Provide the [X, Y] coordinate of the cell's center where the given text is located.  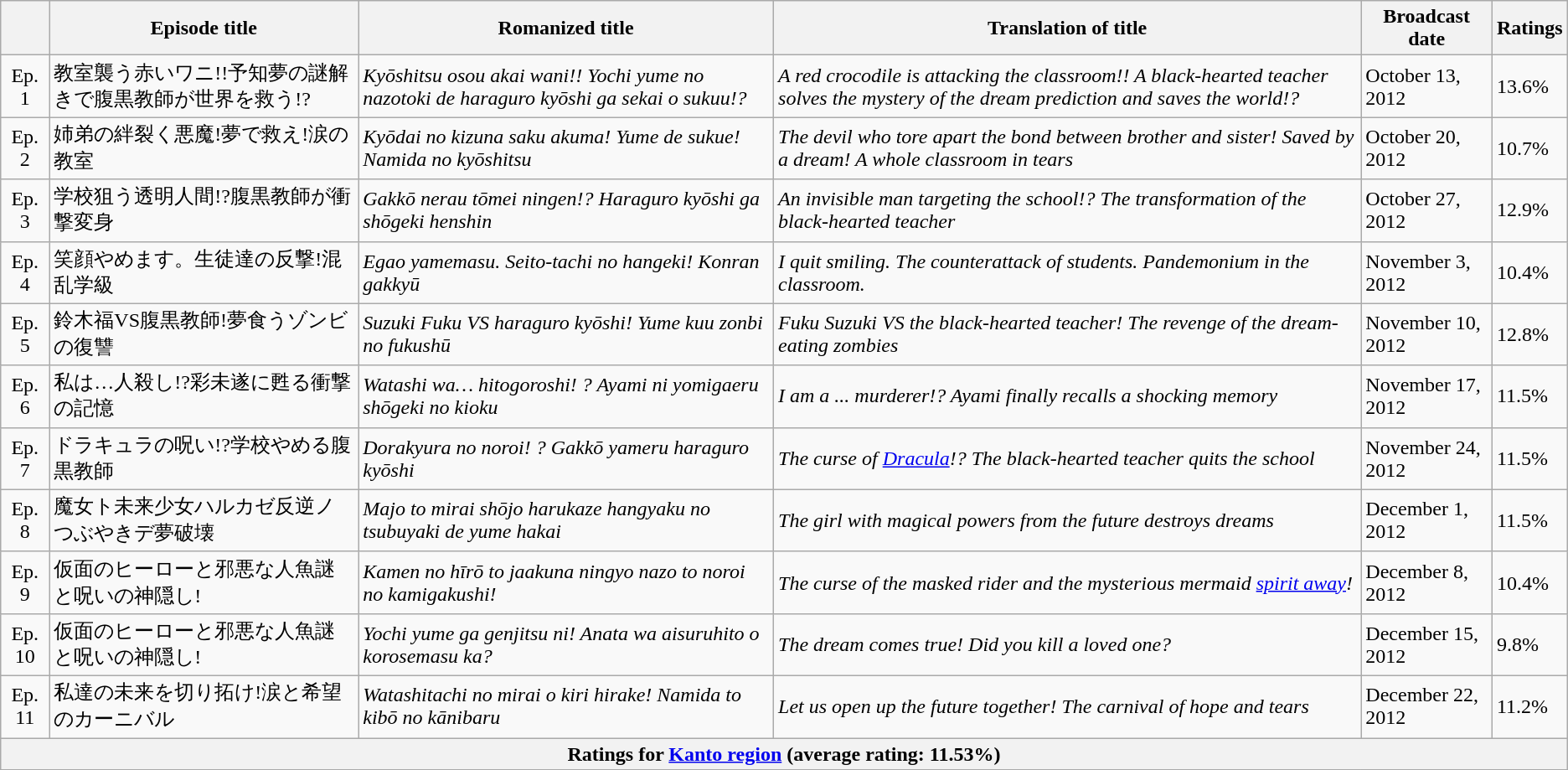
姉弟の絆裂く悪魔!夢で救え!涙の教室 [204, 148]
私達の未来を切り拓け!涙と希望のカーニバル [204, 706]
Kyōshitsu osou akai wani!! Yochi yume no nazotoki de haraguro kyōshi ga sekai o sukuu!? [566, 86]
The devil who tore apart the bond between brother and sister! Saved by a dream! A whole classroom in tears [1067, 148]
学校狙う透明人間!?腹黒教師が衝撃変身 [204, 210]
9.8% [1529, 644]
Egao yamemasu. Seito-tachi no hangeki! Konran gakkyū [566, 272]
Ep. 4 [25, 272]
Ep. 5 [25, 334]
Translation of title [1067, 28]
ドラキュラの呪い!?学校やめる腹黒教師 [204, 458]
The dream comes true! Did you kill a loved one? [1067, 644]
A red crocodile is attacking the classroom!! A black-hearted teacher solves the mystery of the dream prediction and saves the world!? [1067, 86]
December 15, 2012 [1427, 644]
Ep. 6 [25, 396]
October 13, 2012 [1427, 86]
Romanized title [566, 28]
November 3, 2012 [1427, 272]
An invisible man targeting the school!? The transformation of the black-hearted teacher [1067, 210]
November 24, 2012 [1427, 458]
11.2% [1529, 706]
Gakkō nerau tōmei ningen!? Haraguro kyōshi ga shōgeki henshin [566, 210]
Suzuki Fuku VS haraguro kyōshi! Yume kuu zonbi no fukushū [566, 334]
I am a ... murderer!? Ayami finally recalls a shocking memory [1067, 396]
October 27, 2012 [1427, 210]
December 22, 2012 [1427, 706]
笑顔やめます。生徒達の反撃!混乱学級 [204, 272]
November 17, 2012 [1427, 396]
Ep. 2 [25, 148]
Ep. 7 [25, 458]
Ep. 3 [25, 210]
I quit smiling. The counterattack of students. Pandemonium in the classroom. [1067, 272]
12.8% [1529, 334]
12.9% [1529, 210]
教室襲う赤いワニ!!予知夢の謎解きで腹黒教師が世界を救う!? [204, 86]
October 20, 2012 [1427, 148]
The curse of the masked rider and the mysterious mermaid spirit away! [1067, 582]
Broadcast date [1427, 28]
Dorakyura no noroi! ? Gakkō yameru haraguro kyōshi [566, 458]
Watashitachi no mirai o kiri hirake! Namida to kibō no kānibaru [566, 706]
私は…人殺し!?彩未遂に甦る衝撃の記憶 [204, 396]
Kyōdai no kizuna saku akuma! Yume de sukue! Namida no kyōshitsu [566, 148]
Ep. 1 [25, 86]
Ep. 9 [25, 582]
Fuku Suzuki VS the black-hearted teacher! The revenge of the dream-eating zombies [1067, 334]
The girl with magical powers from the future destroys dreams [1067, 520]
13.6% [1529, 86]
December 8, 2012 [1427, 582]
Ep. 10 [25, 644]
Episode title [204, 28]
Ep. 11 [25, 706]
Ratings [1529, 28]
Ratings for Kanto region (average rating: 11.53%) [784, 753]
10.7% [1529, 148]
Let us open up the future together! The carnival of hope and tears [1067, 706]
魔女ト未来少女ハルカゼ反逆ノつぶやきデ夢破壊 [204, 520]
November 10, 2012 [1427, 334]
The curse of Dracula!? The black-hearted teacher quits the school [1067, 458]
Ep. 8 [25, 520]
Majo to mirai shōjo harukaze hangyaku no tsubuyaki de yume hakai [566, 520]
Watashi wa… hitogoroshi! ? Ayami ni yomigaeru shōgeki no kioku [566, 396]
December 1, 2012 [1427, 520]
Kamen no hīrō to jaakuna ningyo nazo to noroi no kamigakushi! [566, 582]
鈴木福VS腹黒教師!夢食うゾンビの復讐 [204, 334]
Yochi yume ga genjitsu ni! Anata wa aisuruhito o korosemasu ka? [566, 644]
